For the text-containing cell, return its midpoint in [X, Y] coordinate format. 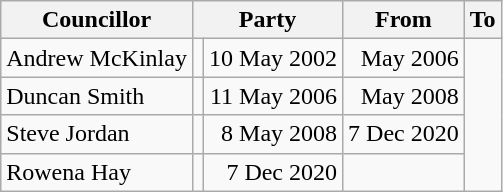
Steve Jordan [97, 134]
Duncan Smith [97, 96]
To [482, 20]
May 2006 [404, 58]
Rowena Hay [97, 172]
11 May 2006 [274, 96]
Andrew McKinlay [97, 58]
Councillor [97, 20]
10 May 2002 [274, 58]
From [404, 20]
Party [267, 20]
May 2008 [404, 96]
8 May 2008 [274, 134]
